Extract the [X, Y] coordinate from the center of the cell holding the provided text.  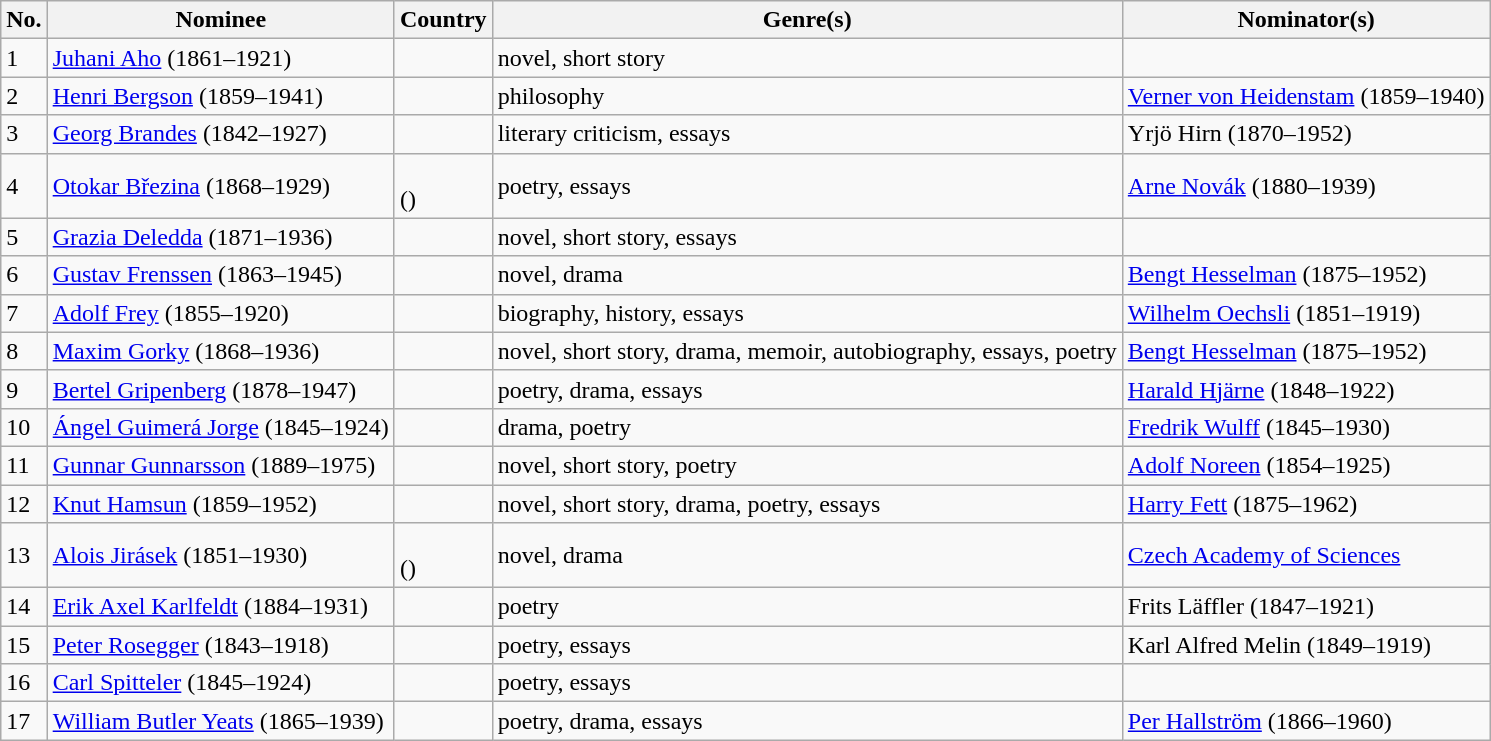
novel, short story, drama, poetry, essays [807, 503]
novel, short story, essays [807, 237]
Frits Läffler (1847–1921) [1306, 607]
Arne Novák (1880–1939) [1306, 186]
literary criticism, essays [807, 134]
11 [24, 465]
biography, history, essays [807, 313]
Karl Alfred Melin (1849–1919) [1306, 645]
13 [24, 556]
philosophy [807, 96]
Wilhelm Oechsli (1851–1919) [1306, 313]
7 [24, 313]
Henri Bergson (1859–1941) [220, 96]
novel, short story [807, 58]
10 [24, 427]
12 [24, 503]
16 [24, 683]
Fredrik Wulff (1845–1930) [1306, 427]
9 [24, 389]
14 [24, 607]
Erik Axel Karlfeldt (1884–1931) [220, 607]
No. [24, 20]
Yrjö Hirn (1870–1952) [1306, 134]
8 [24, 351]
6 [24, 275]
William Butler Yeats (1865–1939) [220, 721]
Harry Fett (1875–1962) [1306, 503]
Harald Hjärne (1848–1922) [1306, 389]
Adolf Noreen (1854–1925) [1306, 465]
Adolf Frey (1855–1920) [220, 313]
5 [24, 237]
2 [24, 96]
Peter Rosegger (1843–1918) [220, 645]
Georg Brandes (1842–1927) [220, 134]
novel, short story, poetry [807, 465]
Genre(s) [807, 20]
novel, short story, drama, memoir, autobiography, essays, poetry [807, 351]
Nominator(s) [1306, 20]
Gunnar Gunnarsson (1889–1975) [220, 465]
Knut Hamsun (1859–1952) [220, 503]
Verner von Heidenstam (1859–1940) [1306, 96]
drama, poetry [807, 427]
Nominee [220, 20]
Juhani Aho (1861–1921) [220, 58]
Country [443, 20]
17 [24, 721]
15 [24, 645]
4 [24, 186]
Carl Spitteler (1845–1924) [220, 683]
Ángel Guimerá Jorge (1845–1924) [220, 427]
poetry [807, 607]
1 [24, 58]
Otokar Březina (1868–1929) [220, 186]
Alois Jirásek (1851–1930) [220, 556]
Per Hallström (1866–1960) [1306, 721]
3 [24, 134]
Bertel Gripenberg (1878–1947) [220, 389]
Grazia Deledda (1871–1936) [220, 237]
Czech Academy of Sciences [1306, 556]
Maxim Gorky (1868–1936) [220, 351]
Gustav Frenssen (1863–1945) [220, 275]
